Search for the cell housing the specified text and yield its (x, y) center coordinate. 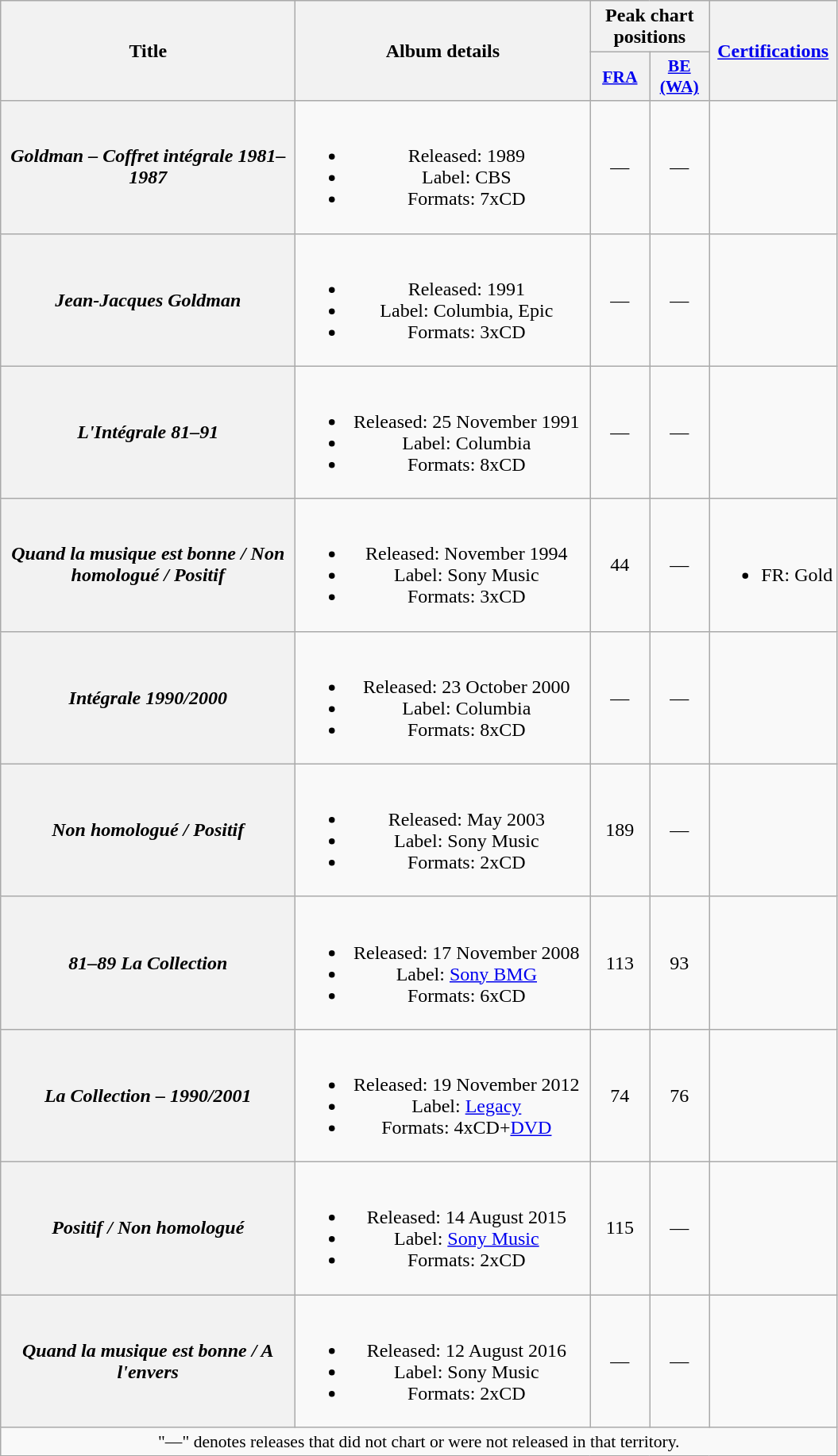
44 (620, 565)
Album details (443, 51)
Released: 19 November 2012Label: LegacyFormats: 4xCD+DVD (443, 1096)
"—" denotes releases that did not chart or were not released in that territory. (419, 1442)
Intégrale 1990/2000 (148, 697)
Released: May 2003Label: Sony MusicFormats: 2xCD (443, 830)
Released: 23 October 2000Label: ColumbiaFormats: 8xCD (443, 697)
Released: 14 August 2015Label: Sony MusicFormats: 2xCD (443, 1227)
115 (620, 1227)
Jean-Jacques Goldman (148, 300)
113 (620, 962)
Title (148, 51)
Goldman – Coffret intégrale 1981–1987 (148, 167)
76 (680, 1096)
81–89 La Collection (148, 962)
Quand la musique est bonne / A l'envers (148, 1361)
Released: 1991Label: Columbia, EpicFormats: 3xCD (443, 300)
Quand la musique est bonne / Non homologué / Positif (148, 565)
FR: Gold (774, 565)
Released: 17 November 2008Label: Sony BMGFormats: 6xCD (443, 962)
Released: 1989Label: CBSFormats: 7xCD (443, 167)
BE (WA) (680, 76)
La Collection – 1990/2001 (148, 1096)
Certifications (774, 51)
FRA (620, 76)
Peak chartpositions (650, 27)
Released: November 1994Label: Sony MusicFormats: 3xCD (443, 565)
Positif / Non homologué (148, 1227)
Non homologué / Positif (148, 830)
Released: 25 November 1991Label: ColumbiaFormats: 8xCD (443, 432)
189 (620, 830)
Released: 12 August 2016Label: Sony MusicFormats: 2xCD (443, 1361)
74 (620, 1096)
93 (680, 962)
L'Intégrale 81–91 (148, 432)
